Detect which cell encompasses the target text, then output its (X, Y) center coordinate. 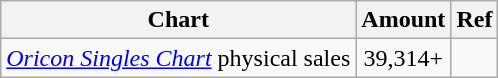
Amount (404, 20)
Chart (178, 20)
Oricon Singles Chart physical sales (178, 58)
Ref (474, 20)
39,314+ (404, 58)
